Scan for the cell matching the given text and deliver its [x, y] coordinate at center. 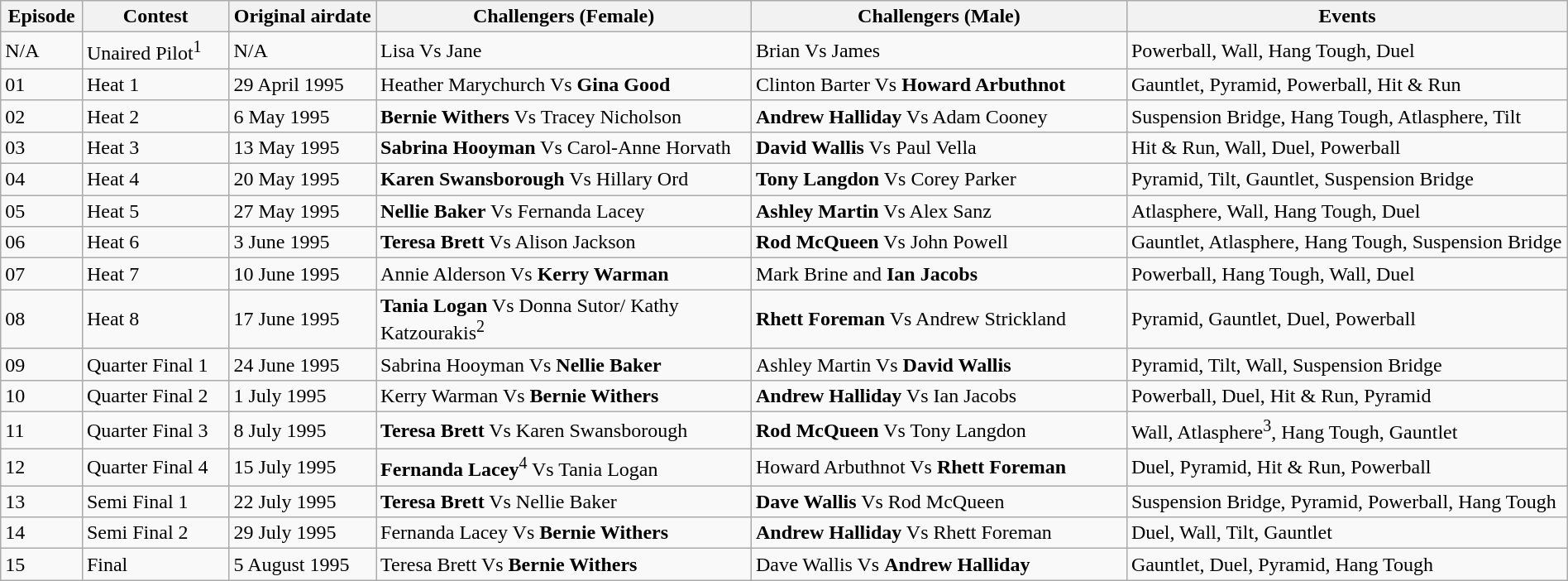
Rod McQueen Vs John Powell [939, 242]
Unaired Pilot1 [155, 51]
07 [41, 274]
08 [41, 319]
29 July 1995 [303, 533]
Challengers (Female) [564, 17]
Rod McQueen Vs Tony Langdon [939, 430]
Suspension Bridge, Hang Tough, Atlasphere, Tilt [1346, 116]
5 August 1995 [303, 564]
Pyramid, Gauntlet, Duel, Powerball [1346, 319]
Gauntlet, Pyramid, Powerball, Hit & Run [1346, 84]
04 [41, 180]
Tony Langdon Vs Corey Parker [939, 180]
03 [41, 147]
12 [41, 467]
Andrew Halliday Vs Ian Jacobs [939, 396]
Powerball, Duel, Hit & Run, Pyramid [1346, 396]
Suspension Bridge, Pyramid, Powerball, Hang Tough [1346, 502]
Original airdate [303, 17]
Teresa Brett Vs Karen Swansborough [564, 430]
15 July 1995 [303, 467]
Quarter Final 3 [155, 430]
Heat 8 [155, 319]
Challengers (Male) [939, 17]
Gauntlet, Duel, Pyramid, Hang Tough [1346, 564]
Semi Final 2 [155, 533]
Mark Brine and Ian Jacobs [939, 274]
8 July 1995 [303, 430]
Bernie Withers Vs Tracey Nicholson [564, 116]
13 May 1995 [303, 147]
David Wallis Vs Paul Vella [939, 147]
Sabrina Hooyman Vs Carol-Anne Horvath [564, 147]
Heat 6 [155, 242]
Hit & Run, Wall, Duel, Powerball [1346, 147]
Atlasphere, Wall, Hang Tough, Duel [1346, 211]
10 [41, 396]
Brian Vs James [939, 51]
Andrew Halliday Vs Rhett Foreman [939, 533]
24 June 1995 [303, 364]
1 July 1995 [303, 396]
Karen Swansborough Vs Hillary Ord [564, 180]
Fernanda Lacey Vs Bernie Withers [564, 533]
13 [41, 502]
Quarter Final 2 [155, 396]
Annie Alderson Vs Kerry Warman [564, 274]
27 May 1995 [303, 211]
Heat 7 [155, 274]
Episode [41, 17]
Duel, Pyramid, Hit & Run, Powerball [1346, 467]
Clinton Barter Vs Howard Arbuthnot [939, 84]
Fernanda Lacey4 Vs Tania Logan [564, 467]
Teresa Brett Vs Alison Jackson [564, 242]
Teresa Brett Vs Nellie Baker [564, 502]
20 May 1995 [303, 180]
Heat 3 [155, 147]
01 [41, 84]
Heather Marychurch Vs Gina Good [564, 84]
02 [41, 116]
Dave Wallis Vs Andrew Halliday [939, 564]
22 July 1995 [303, 502]
Tania Logan Vs Donna Sutor/ Kathy Katzourakis2 [564, 319]
Rhett Foreman Vs Andrew Strickland [939, 319]
6 May 1995 [303, 116]
Heat 5 [155, 211]
Quarter Final 1 [155, 364]
14 [41, 533]
Contest [155, 17]
29 April 1995 [303, 84]
Wall, Atlasphere3, Hang Tough, Gauntlet [1346, 430]
Duel, Wall, Tilt, Gauntlet [1346, 533]
Nellie Baker Vs Fernanda Lacey [564, 211]
Howard Arbuthnot Vs Rhett Foreman [939, 467]
Ashley Martin Vs Alex Sanz [939, 211]
10 June 1995 [303, 274]
Pyramid, Tilt, Wall, Suspension Bridge [1346, 364]
06 [41, 242]
Teresa Brett Vs Bernie Withers [564, 564]
Events [1346, 17]
11 [41, 430]
09 [41, 364]
Ashley Martin Vs David Wallis [939, 364]
Final [155, 564]
Heat 1 [155, 84]
Quarter Final 4 [155, 467]
3 June 1995 [303, 242]
17 June 1995 [303, 319]
Lisa Vs Jane [564, 51]
Gauntlet, Atlasphere, Hang Tough, Suspension Bridge [1346, 242]
Sabrina Hooyman Vs Nellie Baker [564, 364]
05 [41, 211]
Powerball, Wall, Hang Tough, Duel [1346, 51]
Pyramid, Tilt, Gauntlet, Suspension Bridge [1346, 180]
Heat 2 [155, 116]
15 [41, 564]
Semi Final 1 [155, 502]
Dave Wallis Vs Rod McQueen [939, 502]
Kerry Warman Vs Bernie Withers [564, 396]
Andrew Halliday Vs Adam Cooney [939, 116]
Powerball, Hang Tough, Wall, Duel [1346, 274]
Heat 4 [155, 180]
